Extract the (X, Y) coordinate from the center of the cell holding the provided text.  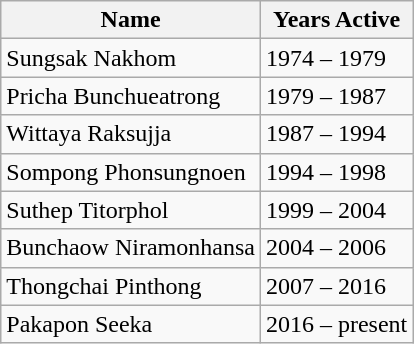
2004 – 2006 (336, 248)
Suthep Titorphol (131, 210)
Pricha Bunchueatrong (131, 96)
2016 – present (336, 324)
Sompong Phonsungnoen (131, 172)
Years Active (336, 20)
2007 – 2016 (336, 286)
1979 – 1987 (336, 96)
Sungsak Nakhom (131, 58)
1974 – 1979 (336, 58)
Bunchaow Niramonhansa (131, 248)
Wittaya Raksujja (131, 134)
Name (131, 20)
1987 – 1994 (336, 134)
1999 – 2004 (336, 210)
Thongchai Pinthong (131, 286)
1994 – 1998 (336, 172)
Pakapon Seeka (131, 324)
